Find where the given text appears and provide that cell's center as [x, y] coordinate. 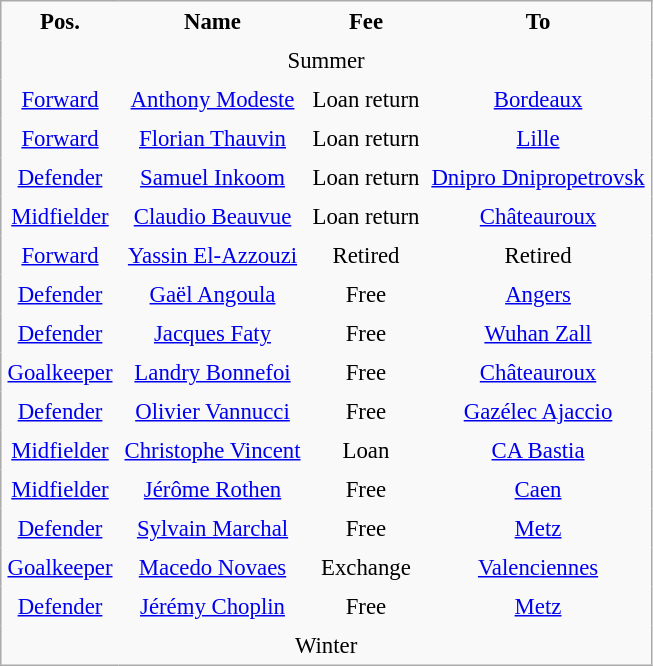
Jérémy Choplin [212, 606]
Fee [366, 21]
Caen [538, 490]
Anthony Modeste [212, 100]
Name [212, 21]
Summer [326, 60]
Wuhan Zall [538, 334]
Sylvain Marchal [212, 528]
To [538, 21]
Gaël Angoula [212, 294]
Bordeaux [538, 100]
Samuel Inkoom [212, 178]
Yassin El-Azzouzi [212, 256]
Macedo Novaes [212, 568]
Loan [366, 450]
Angers [538, 294]
Gazélec Ajaccio [538, 412]
Jérôme Rothen [212, 490]
Winter [326, 646]
Lille [538, 138]
Florian Thauvin [212, 138]
Exchange [366, 568]
CA Bastia [538, 450]
Dnipro Dnipropetrovsk [538, 178]
Jacques Faty [212, 334]
Pos. [60, 21]
Christophe Vincent [212, 450]
Olivier Vannucci [212, 412]
Valenciennes [538, 568]
Claudio Beauvue [212, 216]
Landry Bonnefoi [212, 372]
